Locate the cell with the specified text and output its [X, Y] center coordinate. 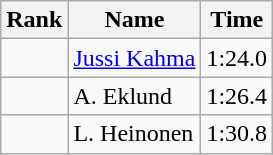
A. Eklund [134, 96]
1:30.8 [237, 134]
1:26.4 [237, 96]
Rank [34, 20]
Name [134, 20]
Jussi Kahma [134, 58]
L. Heinonen [134, 134]
1:24.0 [237, 58]
Time [237, 20]
